Provide the (X, Y) coordinate of the cell's center where the given text is located.  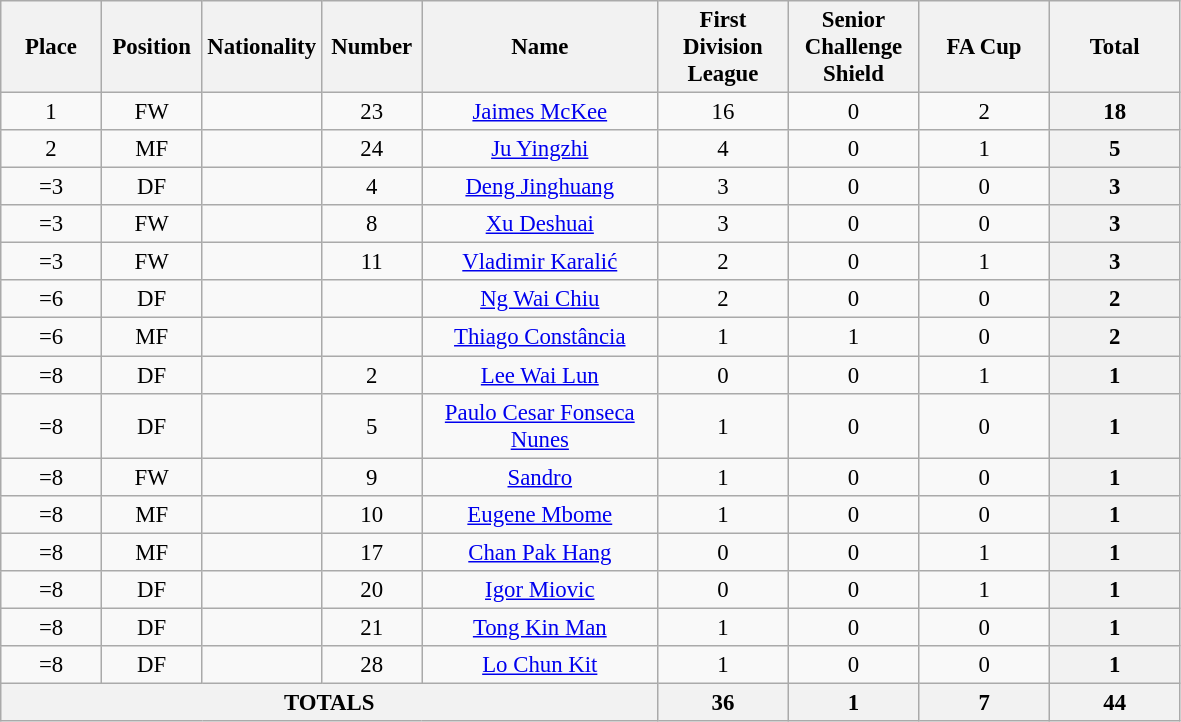
TOTALS (330, 702)
21 (372, 627)
Place (52, 47)
Lo Chun Kit (540, 665)
Lee Wai Lun (540, 375)
Name (540, 47)
36 (724, 702)
Jaimes McKee (540, 112)
28 (372, 665)
Ng Wai Chiu (540, 299)
20 (372, 590)
7 (984, 702)
Senior Challenge Shield (854, 47)
Deng Jinghuang (540, 187)
16 (724, 112)
Sandro (540, 477)
24 (372, 149)
10 (372, 514)
18 (1114, 112)
Tong Kin Man (540, 627)
Eugene Mbome (540, 514)
Position (152, 47)
17 (372, 552)
Number (372, 47)
Paulo Cesar Fonseca Nunes (540, 426)
Ju Yingzhi (540, 149)
Thiago Constância (540, 337)
Igor Miovic (540, 590)
11 (372, 262)
44 (1114, 702)
Chan Pak Hang (540, 552)
Vladimir Karalić (540, 262)
8 (372, 224)
9 (372, 477)
Xu Deshuai (540, 224)
Nationality (262, 47)
Total (1114, 47)
23 (372, 112)
FA Cup (984, 47)
First Division League (724, 47)
